Identify which cell holds the provided text, then report its (x, y) central coordinate. 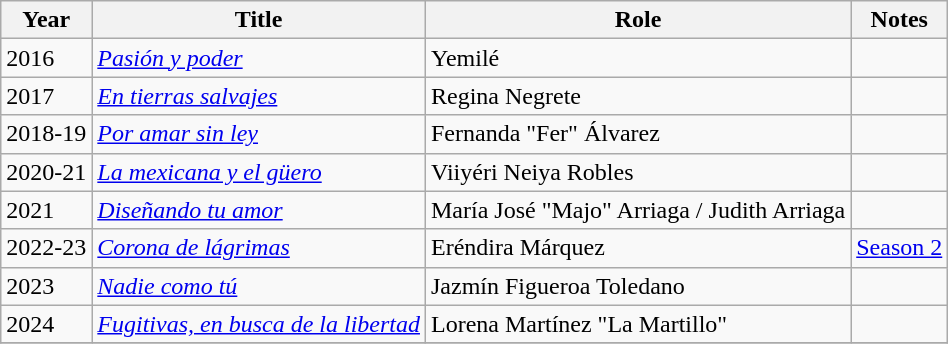
Lorena Martínez "La Martillo" (638, 324)
2024 (46, 324)
Regina Negrete (638, 96)
2022-23 (46, 248)
Diseñando tu amor (259, 210)
Notes (900, 20)
2017 (46, 96)
Viiyéri Neiya Robles (638, 172)
2021 (46, 210)
Jazmín Figueroa Toledano (638, 286)
Eréndira Márquez (638, 248)
Pasión y poder (259, 58)
Fernanda "Fer" Álvarez (638, 134)
Year (46, 20)
2018-19 (46, 134)
Corona de lágrimas (259, 248)
Role (638, 20)
Por amar sin ley (259, 134)
2016 (46, 58)
Fugitivas, en busca de la libertad (259, 324)
Yemilé (638, 58)
2023 (46, 286)
La mexicana y el güero (259, 172)
En tierras salvajes (259, 96)
Season 2 (900, 248)
2020-21 (46, 172)
María José "Majo" Arriaga / Judith Arriaga (638, 210)
Title (259, 20)
Nadie como tú (259, 286)
